Determine the [X, Y] coordinate at the center of the cell enclosing the given text.  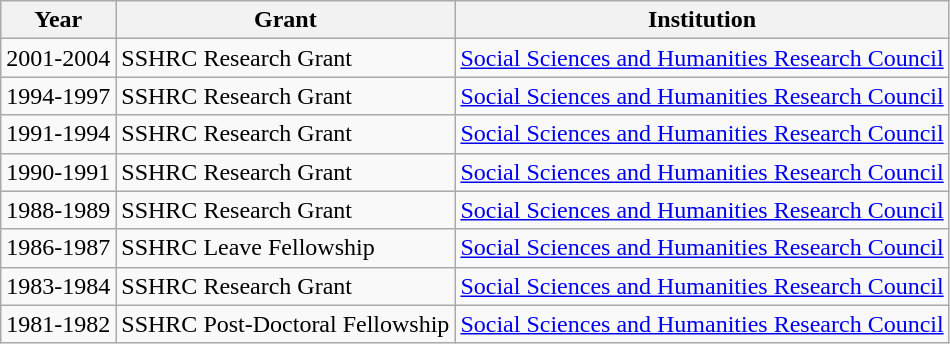
SSHRC Post-Doctoral Fellowship [286, 324]
1988-1989 [58, 210]
1981-1982 [58, 324]
Grant [286, 20]
Year [58, 20]
Institution [702, 20]
SSHRC Leave Fellowship [286, 248]
2001-2004 [58, 58]
1994-1997 [58, 96]
1991-1994 [58, 134]
1986-1987 [58, 248]
1983-1984 [58, 286]
1990-1991 [58, 172]
